Identify which cell holds the provided text, then report its (X, Y) central coordinate. 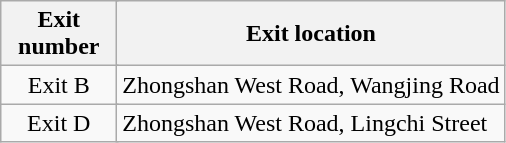
Zhongshan West Road, Wangjing Road (311, 85)
Exit number (59, 34)
Exit D (59, 123)
Zhongshan West Road, Lingchi Street (311, 123)
Exit location (311, 34)
Exit B (59, 85)
